Locate the cell with the specified text and output its (X, Y) center coordinate. 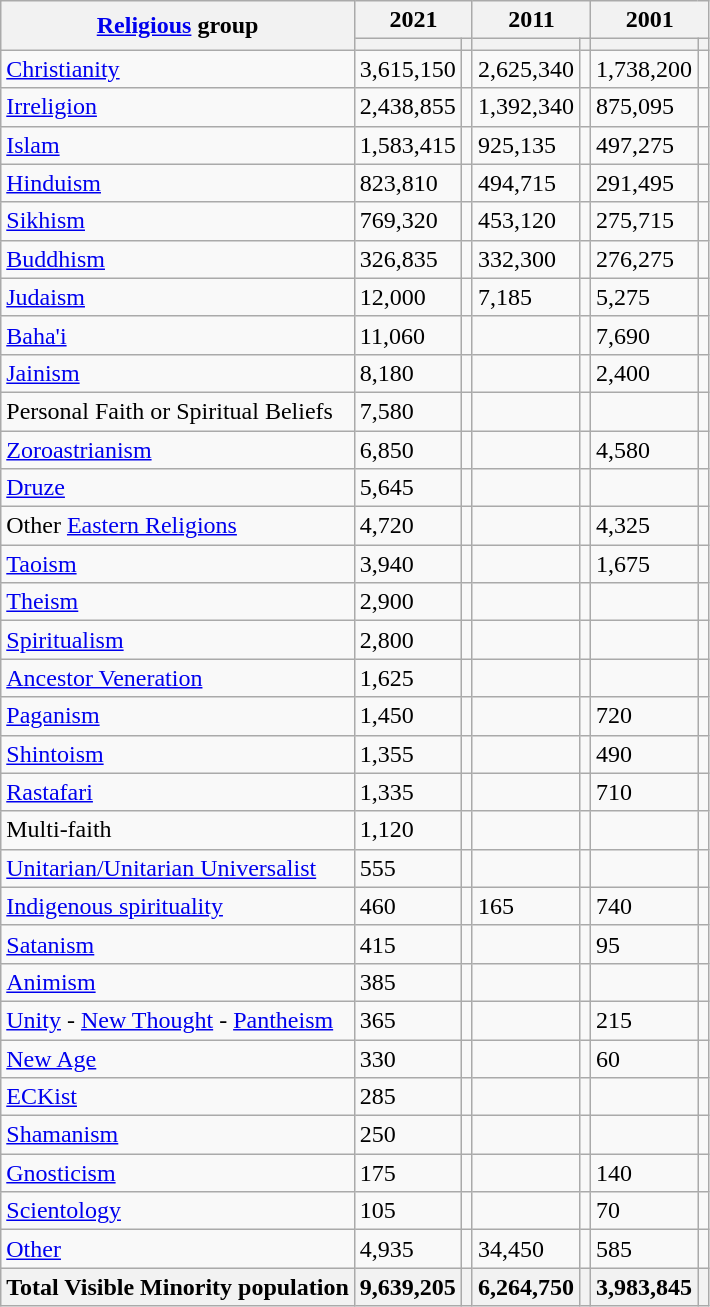
460 (408, 906)
Islam (178, 145)
95 (644, 944)
710 (644, 792)
Zoroastrianism (178, 449)
Shintoism (178, 754)
1,355 (408, 754)
925,135 (526, 145)
1,450 (408, 716)
2,400 (644, 373)
7,690 (644, 335)
3,983,845 (644, 1287)
Personal Faith or Spiritual Beliefs (178, 411)
276,275 (644, 259)
Christianity (178, 69)
7,580 (408, 411)
740 (644, 906)
2,438,855 (408, 107)
8,180 (408, 373)
165 (526, 906)
Judaism (178, 297)
Baha'i (178, 335)
1,392,340 (526, 107)
4,580 (644, 449)
9,639,205 (408, 1287)
490 (644, 754)
2021 (413, 20)
Scientology (178, 1211)
585 (644, 1249)
326,835 (408, 259)
1,625 (408, 678)
720 (644, 716)
Spiritualism (178, 640)
140 (644, 1173)
Satanism (178, 944)
34,450 (526, 1249)
3,940 (408, 564)
Gnosticism (178, 1173)
11,060 (408, 335)
Hinduism (178, 183)
2,900 (408, 602)
Ancestor Veneration (178, 678)
769,320 (408, 221)
Taoism (178, 564)
415 (408, 944)
Other Eastern Religions (178, 526)
453,120 (526, 221)
332,300 (526, 259)
2011 (531, 20)
497,275 (644, 145)
7,185 (526, 297)
Indigenous spirituality (178, 906)
291,495 (644, 183)
Rastafari (178, 792)
2001 (650, 20)
Theism (178, 602)
1,583,415 (408, 145)
2,800 (408, 640)
6,850 (408, 449)
3,615,150 (408, 69)
Multi-faith (178, 830)
12,000 (408, 297)
1,738,200 (644, 69)
250 (408, 1135)
Jainism (178, 373)
4,325 (644, 526)
Shamanism (178, 1135)
Unity - New Thought - Pantheism (178, 1020)
Other (178, 1249)
Unitarian/Unitarian Universalist (178, 868)
1,335 (408, 792)
330 (408, 1059)
60 (644, 1059)
Paganism (178, 716)
1,120 (408, 830)
Total Visible Minority population (178, 1287)
ECKist (178, 1097)
Animism (178, 982)
215 (644, 1020)
Religious group (178, 26)
4,935 (408, 1249)
New Age (178, 1059)
385 (408, 982)
105 (408, 1211)
275,715 (644, 221)
5,645 (408, 488)
175 (408, 1173)
285 (408, 1097)
5,275 (644, 297)
875,095 (644, 107)
2,625,340 (526, 69)
365 (408, 1020)
Irreligion (178, 107)
Buddhism (178, 259)
555 (408, 868)
494,715 (526, 183)
823,810 (408, 183)
Druze (178, 488)
1,675 (644, 564)
4,720 (408, 526)
70 (644, 1211)
6,264,750 (526, 1287)
Sikhism (178, 221)
